Scan for the cell matching the given text and deliver its [x, y] coordinate at center. 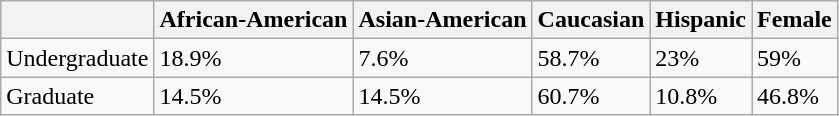
Hispanic [701, 20]
African-American [254, 20]
58.7% [591, 58]
Graduate [78, 96]
Undergraduate [78, 58]
Female [795, 20]
18.9% [254, 58]
60.7% [591, 96]
10.8% [701, 96]
7.6% [442, 58]
Asian-American [442, 20]
59% [795, 58]
Caucasian [591, 20]
46.8% [795, 96]
23% [701, 58]
